Determine the [X, Y] coordinate at the center of the cell enclosing the given text.  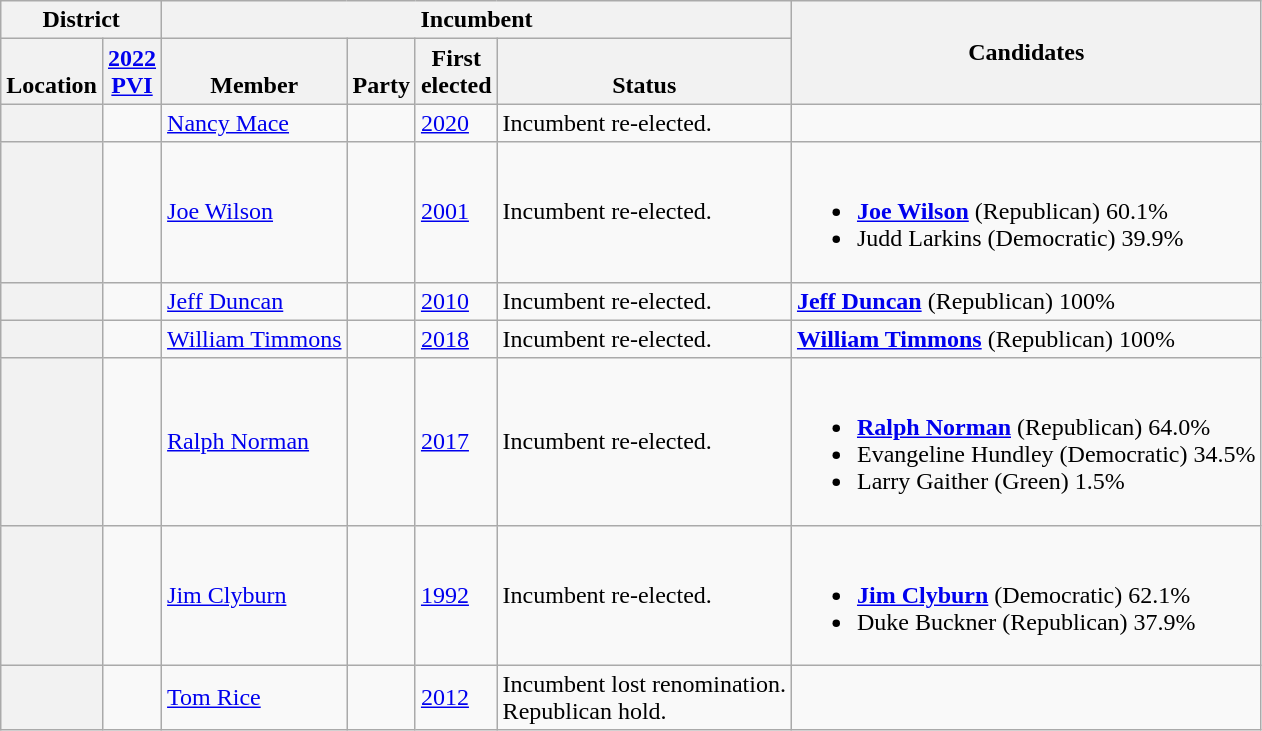
Ralph Norman [254, 442]
Location [52, 72]
1992 [456, 595]
2020 [456, 123]
District [82, 20]
Tom Rice [254, 698]
2010 [456, 301]
2018 [456, 339]
William Timmons (Republican) 100% [1026, 339]
Jim Clyburn [254, 595]
Joe Wilson [254, 212]
Jeff Duncan [254, 301]
Joe Wilson (Republican) 60.1%Judd Larkins (Democratic) 39.9% [1026, 212]
Ralph Norman (Republican) 64.0%Evangeline Hundley (Democratic) 34.5%Larry Gaither (Green) 1.5% [1026, 442]
Nancy Mace [254, 123]
Jeff Duncan (Republican) 100% [1026, 301]
2001 [456, 212]
Party [381, 72]
2022PVI [132, 72]
Jim Clyburn (Democratic) 62.1%Duke Buckner (Republican) 37.9% [1026, 595]
2012 [456, 698]
Member [254, 72]
Incumbent lost renomination.Republican hold. [644, 698]
Status [644, 72]
2017 [456, 442]
Candidates [1026, 52]
William Timmons [254, 339]
Firstelected [456, 72]
Incumbent [477, 20]
